Pinpoint the cell where the given text exists, returning its (X, Y) midpoint coordinate. 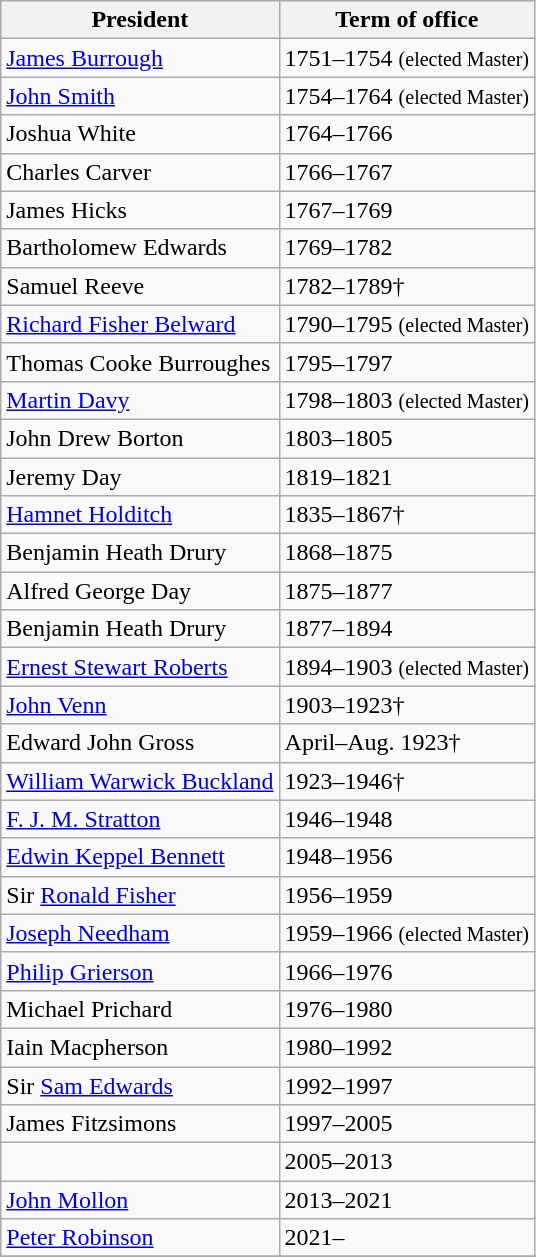
Joshua White (140, 134)
John Mollon (140, 1200)
William Warwick Buckland (140, 781)
James Fitzsimons (140, 1124)
1803–1805 (406, 438)
Sir Ronald Fisher (140, 895)
1980–1992 (406, 1047)
Ernest Stewart Roberts (140, 667)
1835–1867† (406, 515)
Bartholomew Edwards (140, 248)
1819–1821 (406, 477)
1769–1782 (406, 248)
Sir Sam Edwards (140, 1085)
Michael Prichard (140, 1009)
Martin Davy (140, 400)
1782–1789† (406, 286)
1948–1956 (406, 857)
James Burrough (140, 58)
Iain Macpherson (140, 1047)
1766–1767 (406, 172)
Thomas Cooke Burroughes (140, 362)
Joseph Needham (140, 933)
1868–1875 (406, 553)
1790–1795 (elected Master) (406, 324)
Peter Robinson (140, 1238)
1992–1997 (406, 1085)
Edwin Keppel Bennett (140, 857)
2013–2021 (406, 1200)
1754–1764 (elected Master) (406, 96)
Samuel Reeve (140, 286)
Term of office (406, 20)
1795–1797 (406, 362)
1767–1769 (406, 210)
Hamnet Holditch (140, 515)
2021– (406, 1238)
F. J. M. Stratton (140, 819)
2005–2013 (406, 1162)
1946–1948 (406, 819)
James Hicks (140, 210)
Richard Fisher Belward (140, 324)
1956–1959 (406, 895)
1903–1923† (406, 705)
1966–1976 (406, 971)
Edward John Gross (140, 743)
1976–1980 (406, 1009)
1798–1803 (elected Master) (406, 400)
Charles Carver (140, 172)
1751–1754 (elected Master) (406, 58)
1923–1946† (406, 781)
1894–1903 (elected Master) (406, 667)
1875–1877 (406, 591)
John Venn (140, 705)
1997–2005 (406, 1124)
1764–1766 (406, 134)
John Drew Borton (140, 438)
April–Aug. 1923† (406, 743)
Philip Grierson (140, 971)
Jeremy Day (140, 477)
President (140, 20)
Alfred George Day (140, 591)
John Smith (140, 96)
1959–1966 (elected Master) (406, 933)
1877–1894 (406, 629)
